Output the (X, Y) coordinate of the center of the cell containing the given text.  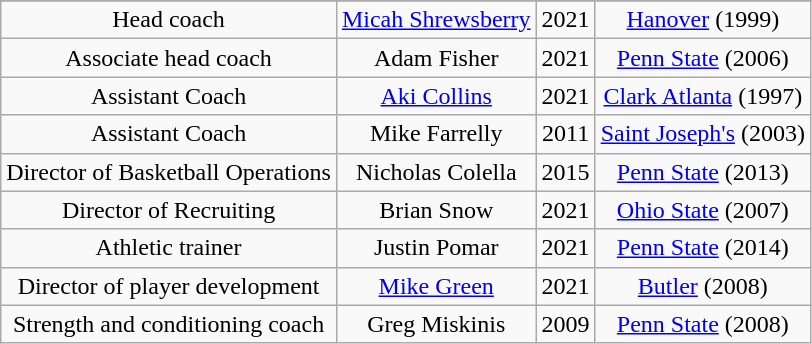
Adam Fisher (436, 58)
Athletic trainer (169, 248)
Butler (2008) (702, 286)
Director of Basketball Operations (169, 172)
Ohio State (2007) (702, 210)
Strength and conditioning coach (169, 324)
Head coach (169, 20)
Penn State (2013) (702, 172)
Saint Joseph's (2003) (702, 134)
Justin Pomar (436, 248)
Director of Recruiting (169, 210)
Nicholas Colella (436, 172)
Director of player development (169, 286)
Penn State (2006) (702, 58)
Associate head coach (169, 58)
Penn State (2014) (702, 248)
Mike Green (436, 286)
2015 (566, 172)
Greg Miskinis (436, 324)
Clark Atlanta (1997) (702, 96)
Aki Collins (436, 96)
Brian Snow (436, 210)
2011 (566, 134)
2009 (566, 324)
Penn State (2008) (702, 324)
Mike Farrelly (436, 134)
Micah Shrewsberry (436, 20)
Hanover (1999) (702, 20)
